Extract the (x, y) coordinate from the center of the cell holding the provided text.  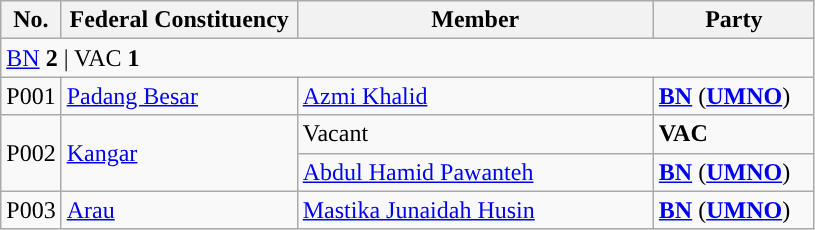
BN 2 | VAC 1 (408, 58)
Party (734, 20)
VAC (734, 134)
Kangar (179, 153)
P001 (31, 96)
Padang Besar (179, 96)
No. (31, 20)
P002 (31, 153)
P003 (31, 210)
Arau (179, 210)
Member (475, 20)
Abdul Hamid Pawanteh (475, 172)
Mastika Junaidah Husin (475, 210)
Vacant (475, 134)
Azmi Khalid (475, 96)
Federal Constituency (179, 20)
